For the text-containing cell, return its midpoint in (X, Y) coordinate format. 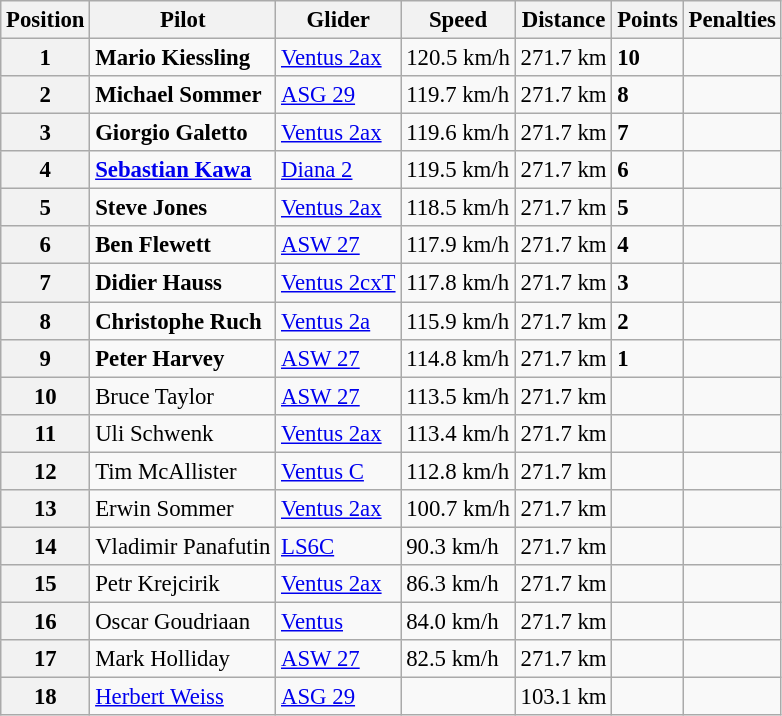
Penalties (732, 20)
17 (46, 659)
LS6C (338, 546)
Herbert Weiss (183, 697)
117.9 km/h (458, 245)
18 (46, 697)
Didier Hauss (183, 283)
119.7 km/h (458, 95)
Michael Sommer (183, 95)
Mario Kiessling (183, 58)
Peter Harvey (183, 358)
Distance (564, 20)
Tim McAllister (183, 471)
Ventus 2a (338, 321)
16 (46, 621)
12 (46, 471)
Christophe Ruch (183, 321)
Petr Krejcirik (183, 584)
Ventus C (338, 471)
Points (648, 20)
118.5 km/h (458, 208)
119.5 km/h (458, 170)
Glider (338, 20)
117.8 km/h (458, 283)
119.6 km/h (458, 133)
14 (46, 546)
Giorgio Galetto (183, 133)
114.8 km/h (458, 358)
84.0 km/h (458, 621)
Ventus 2cxT (338, 283)
82.5 km/h (458, 659)
Steve Jones (183, 208)
Speed (458, 20)
86.3 km/h (458, 584)
Bruce Taylor (183, 396)
15 (46, 584)
Mark Holliday (183, 659)
Ben Flewett (183, 245)
113.5 km/h (458, 396)
Uli Schwenk (183, 433)
113.4 km/h (458, 433)
Ventus (338, 621)
Pilot (183, 20)
103.1 km (564, 697)
90.3 km/h (458, 546)
Diana 2 (338, 170)
Erwin Sommer (183, 509)
Sebastian Kawa (183, 170)
Position (46, 20)
Vladimir Panafutin (183, 546)
120.5 km/h (458, 58)
100.7 km/h (458, 509)
11 (46, 433)
9 (46, 358)
115.9 km/h (458, 321)
Oscar Goudriaan (183, 621)
112.8 km/h (458, 471)
13 (46, 509)
